Find where the given text appears and provide that cell's center as [x, y] coordinate. 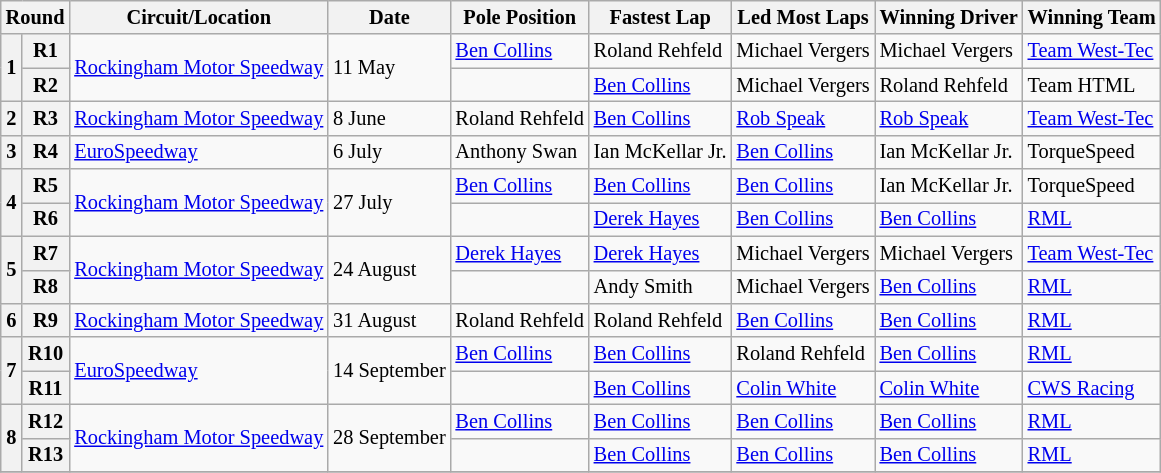
Led Most Laps [802, 17]
R6 [46, 219]
1 [12, 68]
CWS Racing [1092, 388]
R11 [46, 388]
Winning Driver [949, 17]
27 July [389, 202]
Anthony Swan [520, 152]
R10 [46, 354]
Round [36, 17]
28 September [389, 438]
3 [12, 152]
R8 [46, 287]
11 May [389, 68]
Circuit/Location [198, 17]
24 August [389, 270]
2 [12, 118]
7 [12, 370]
R9 [46, 320]
8 [12, 438]
14 September [389, 370]
Fastest Lap [660, 17]
6 July [389, 152]
R2 [46, 85]
R13 [46, 455]
Team HTML [1092, 85]
Andy Smith [660, 287]
5 [12, 270]
Pole Position [520, 17]
6 [12, 320]
4 [12, 202]
Date [389, 17]
R1 [46, 51]
R3 [46, 118]
Winning Team [1092, 17]
R5 [46, 186]
R12 [46, 421]
31 August [389, 320]
R4 [46, 152]
8 June [389, 118]
R7 [46, 253]
